Return the (x, y) coordinate for the center point of the cell that contains the specified text.  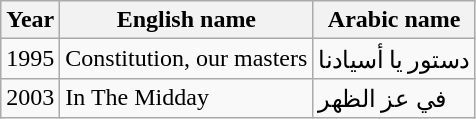
2003 (30, 98)
Year (30, 20)
In The Midday (186, 98)
English name (186, 20)
Arabic name (394, 20)
Constitution, our masters (186, 59)
في عز الظهر (394, 98)
1995 (30, 59)
دستور يا أسيادنا (394, 59)
